Scan for the cell matching the given text and deliver its [X, Y] coordinate at center. 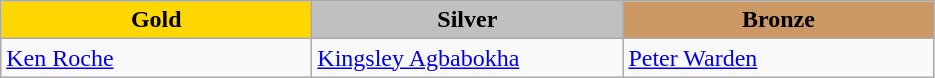
Gold [156, 20]
Peter Warden [778, 58]
Kingsley Agbabokha [468, 58]
Bronze [778, 20]
Silver [468, 20]
Ken Roche [156, 58]
